Provide the (X, Y) coordinate of the cell's center where the given text is located.  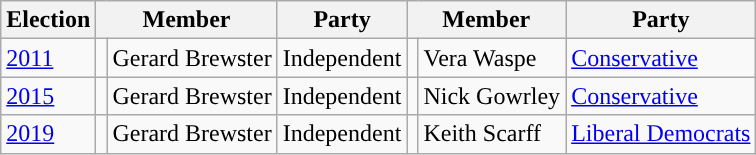
Liberal Democrats (661, 134)
Vera Waspe (492, 58)
Nick Gowrley (492, 96)
Election (48, 20)
2015 (48, 96)
2019 (48, 134)
2011 (48, 58)
Keith Scarff (492, 134)
